Find where the given text appears and provide that cell's center as (X, Y) coordinate. 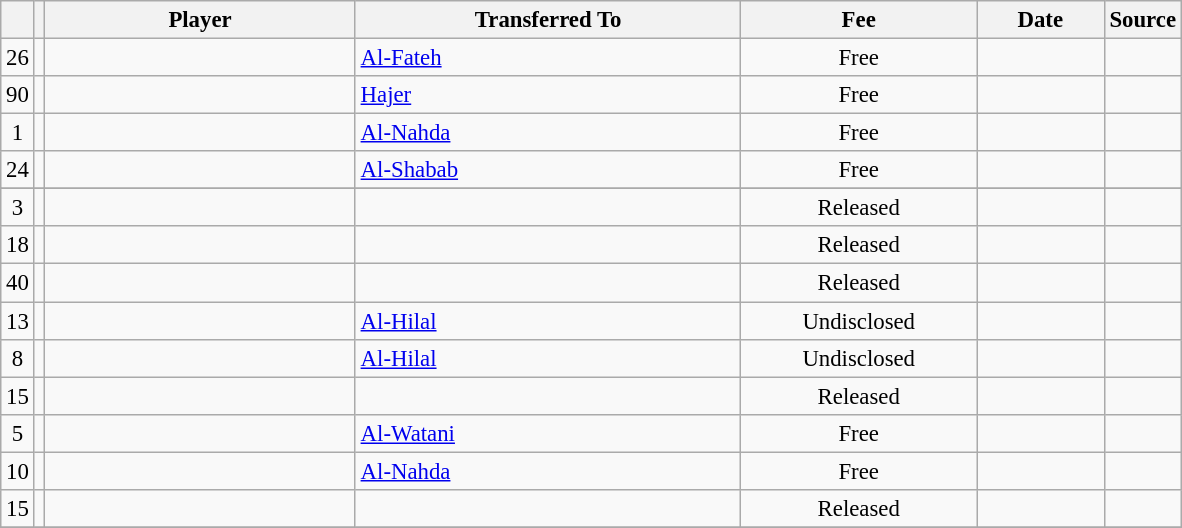
Transferred To (548, 20)
10 (18, 471)
24 (18, 170)
3 (18, 208)
18 (18, 245)
26 (18, 58)
8 (18, 358)
1 (18, 133)
40 (18, 283)
Player (200, 20)
Al-Fateh (548, 58)
90 (18, 95)
Fee (859, 20)
Al-Watani (548, 433)
13 (18, 321)
Source (1142, 20)
Hajer (548, 95)
Al-Shabab (548, 170)
5 (18, 433)
Date (1040, 20)
